For the text-containing cell, return its midpoint in (X, Y) coordinate format. 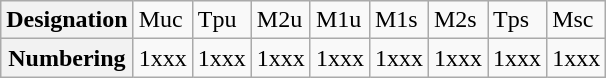
M1s (398, 20)
Numbering (67, 58)
Designation (67, 20)
Tpu (222, 20)
M1u (340, 20)
Tps (518, 20)
M2s (458, 20)
Muc (162, 20)
M2u (280, 20)
Msc (576, 20)
